From the cell containing the given text, extract its center point as (x, y) coordinate. 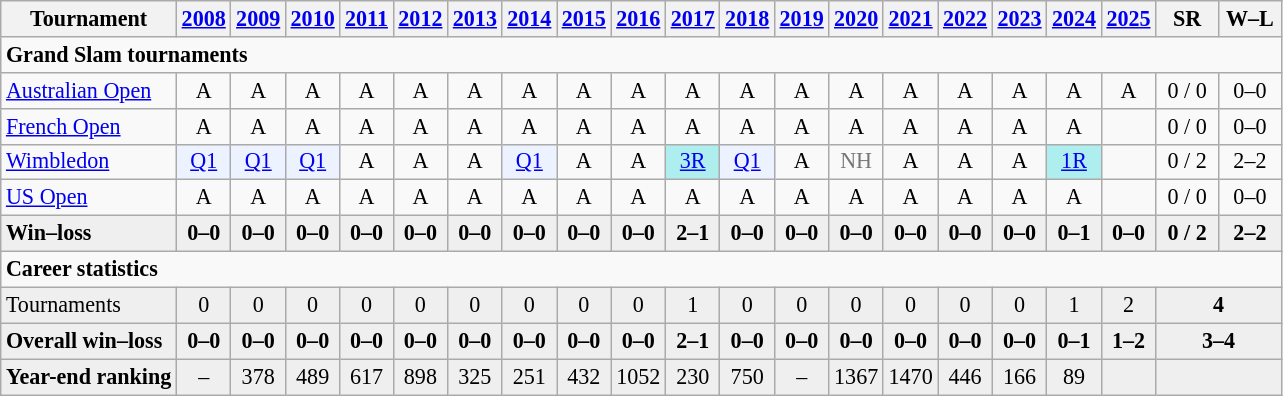
Grand Slam tournaments (642, 54)
Win–loss (89, 233)
Career statistics (642, 269)
2024 (1074, 18)
89 (1074, 377)
SR (1188, 18)
251 (529, 377)
2008 (203, 18)
1R (1074, 162)
1052 (638, 377)
2020 (856, 18)
2016 (638, 18)
2012 (420, 18)
French Open (89, 126)
2014 (529, 18)
2013 (475, 18)
1–2 (1128, 341)
230 (692, 377)
2011 (366, 18)
898 (420, 377)
Overall win–loss (89, 341)
NH (856, 162)
2018 (747, 18)
617 (366, 377)
2025 (1128, 18)
2023 (1019, 18)
378 (258, 377)
2009 (258, 18)
2015 (584, 18)
2021 (910, 18)
750 (747, 377)
US Open (89, 198)
1367 (856, 377)
Year-end ranking (89, 377)
2019 (801, 18)
1470 (910, 377)
2022 (965, 18)
3R (692, 162)
432 (584, 377)
325 (475, 377)
2010 (312, 18)
Wimbledon (89, 162)
Australian Open (89, 90)
446 (965, 377)
3–4 (1219, 341)
2017 (692, 18)
Tournaments (89, 305)
Tournament (89, 18)
2 (1128, 305)
4 (1219, 305)
166 (1019, 377)
W–L (1250, 18)
489 (312, 377)
